Scan for the cell matching the given text and deliver its (X, Y) coordinate at center. 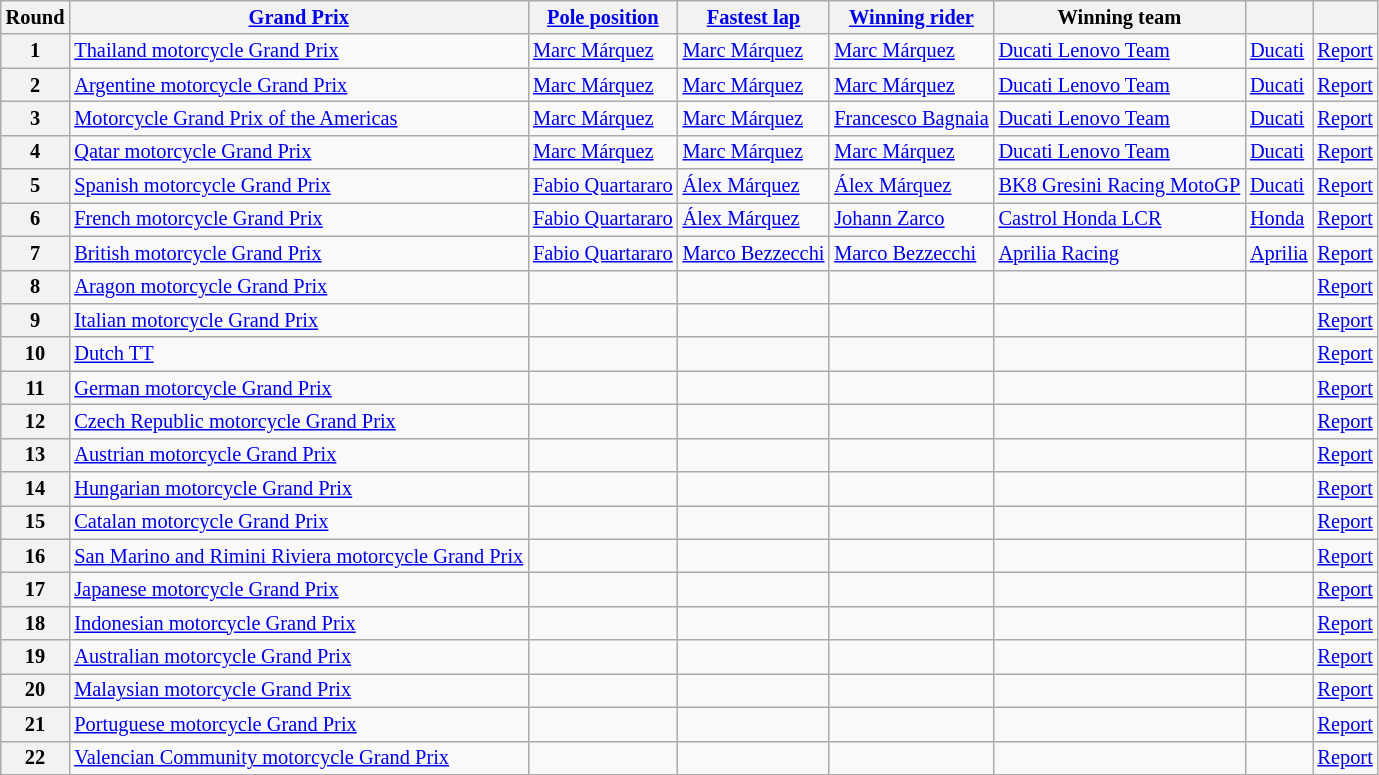
5 (36, 186)
Italian motorcycle Grand Prix (298, 320)
22 (36, 758)
3 (36, 118)
Winning rider (911, 17)
Thailand motorcycle Grand Prix (298, 51)
15 (36, 522)
San Marino and Rimini Riviera motorcycle Grand Prix (298, 556)
7 (36, 253)
Catalan motorcycle Grand Prix (298, 522)
2 (36, 85)
21 (36, 724)
18 (36, 623)
4 (36, 152)
Round (36, 17)
Malaysian motorcycle Grand Prix (298, 690)
16 (36, 556)
19 (36, 657)
9 (36, 320)
Argentine motorcycle Grand Prix (298, 85)
BK8 Gresini Racing MotoGP (1120, 186)
German motorcycle Grand Prix (298, 388)
French motorcycle Grand Prix (298, 219)
14 (36, 489)
20 (36, 690)
11 (36, 388)
Valencian Community motorcycle Grand Prix (298, 758)
Indonesian motorcycle Grand Prix (298, 623)
1 (36, 51)
12 (36, 421)
Czech Republic motorcycle Grand Prix (298, 421)
Honda (1278, 219)
Castrol Honda LCR (1120, 219)
British motorcycle Grand Prix (298, 253)
13 (36, 455)
Aprilia Racing (1120, 253)
Portuguese motorcycle Grand Prix (298, 724)
10 (36, 354)
Aprilia (1278, 253)
Spanish motorcycle Grand Prix (298, 186)
Johann Zarco (911, 219)
Fastest lap (754, 17)
Winning team (1120, 17)
Dutch TT (298, 354)
Aragon motorcycle Grand Prix (298, 287)
Austrian motorcycle Grand Prix (298, 455)
17 (36, 589)
Francesco Bagnaia (911, 118)
Motorcycle Grand Prix of the Americas (298, 118)
Japanese motorcycle Grand Prix (298, 589)
Pole position (603, 17)
Hungarian motorcycle Grand Prix (298, 489)
6 (36, 219)
8 (36, 287)
Qatar motorcycle Grand Prix (298, 152)
Grand Prix (298, 17)
Australian motorcycle Grand Prix (298, 657)
